Capture the cell that displays the provided text and extract its (X, Y) central coordinate. 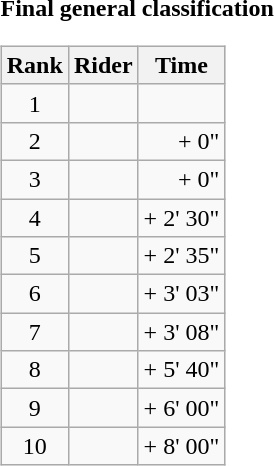
9 (34, 408)
4 (34, 217)
3 (34, 179)
+ 3' 03" (182, 294)
+ 3' 08" (182, 332)
10 (34, 446)
1 (34, 103)
+ 6' 00" (182, 408)
Time (182, 65)
Rank (34, 65)
5 (34, 256)
6 (34, 294)
+ 2' 35" (182, 256)
+ 2' 30" (182, 217)
+ 5' 40" (182, 370)
7 (34, 332)
Rider (103, 65)
8 (34, 370)
+ 8' 00" (182, 446)
2 (34, 141)
